Extract the [x, y] coordinate from the center of the cell holding the provided text.  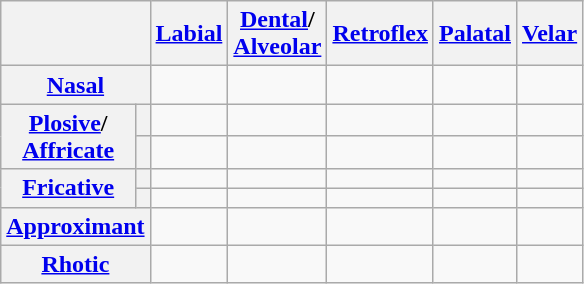
Approximant [76, 226]
Labial [189, 34]
Fricative [68, 188]
Rhotic [76, 264]
Palatal [474, 34]
Dental/Alveolar [278, 34]
Plosive/Affricate [68, 136]
Retroflex [380, 34]
Velar [550, 34]
Nasal [76, 85]
